Scan for the cell matching the given text and deliver its (x, y) coordinate at center. 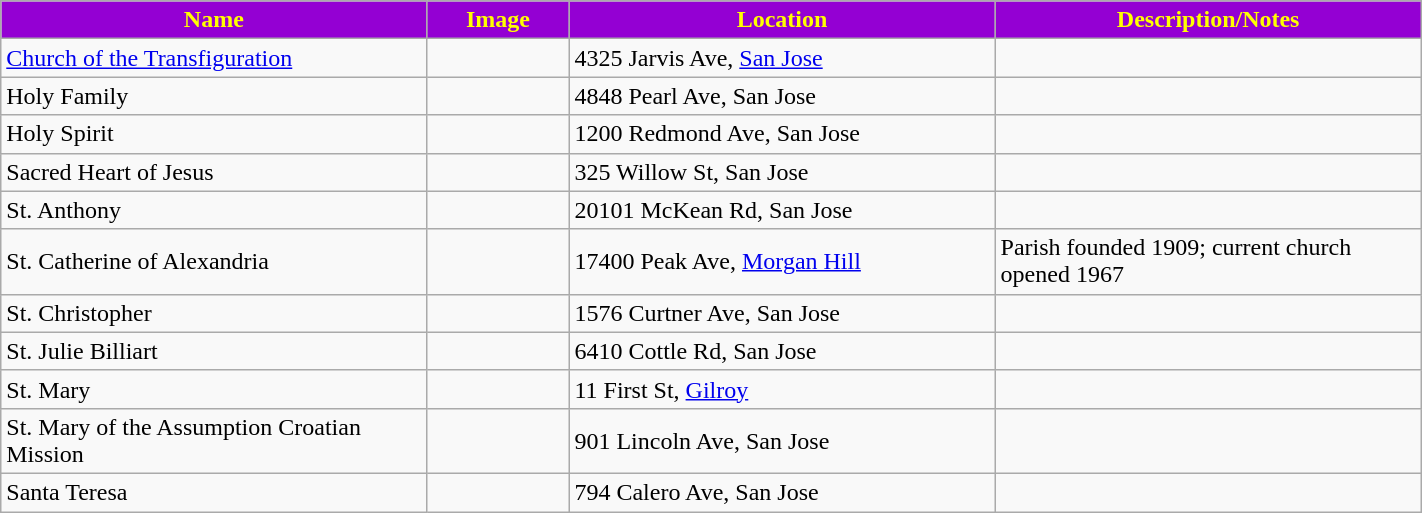
Sacred Heart of Jesus (214, 172)
St. Mary of the Assumption Croatian Mission (214, 440)
901 Lincoln Ave, San Jose (782, 440)
St. Christopher (214, 313)
St. Catherine of Alexandria (214, 262)
17400 Peak Ave, Morgan Hill (782, 262)
St. Anthony (214, 210)
1576 Curtner Ave, San Jose (782, 313)
Church of the Transfiguration (214, 58)
Image (498, 20)
325 Willow St, San Jose (782, 172)
Location (782, 20)
Description/Notes (1208, 20)
St. Mary (214, 389)
4325 Jarvis Ave, San Jose (782, 58)
1200 Redmond Ave, San Jose (782, 134)
4848 Pearl Ave, San Jose (782, 96)
Santa Teresa (214, 492)
11 First St, Gilroy (782, 389)
Holy Family (214, 96)
Parish founded 1909; current church opened 1967 (1208, 262)
Name (214, 20)
794 Calero Ave, San Jose (782, 492)
6410 Cottle Rd, San Jose (782, 351)
Holy Spirit (214, 134)
St. Julie Billiart (214, 351)
20101 McKean Rd, San Jose (782, 210)
